Return [X, Y] of the center of cell containing provided text 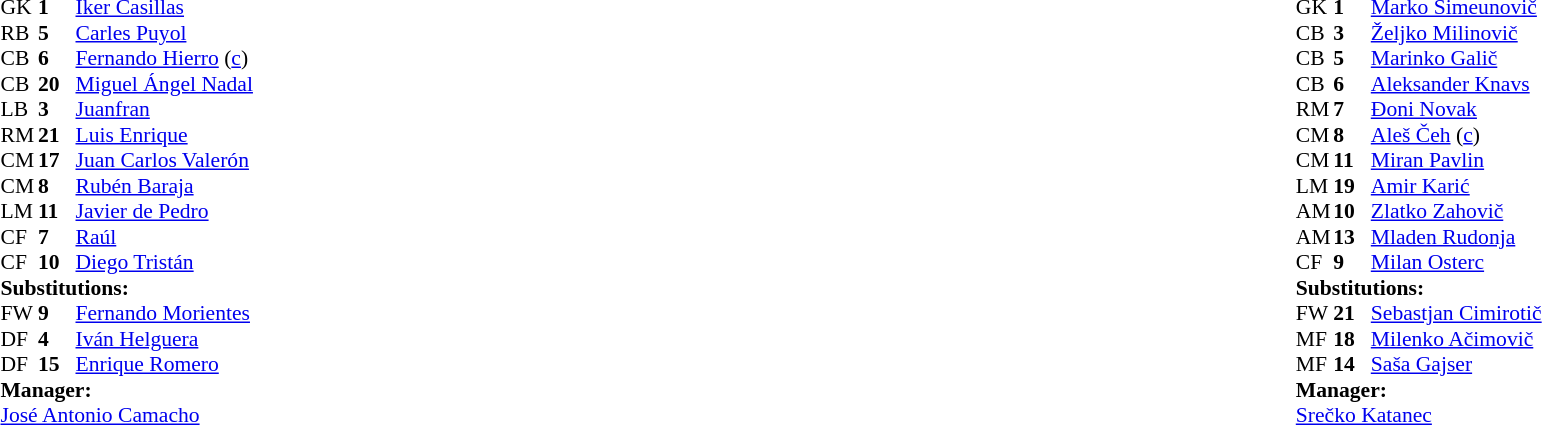
LB [19, 109]
19 [1352, 186]
Milenko Ačimovič [1456, 339]
Diego Tristán [164, 263]
Đoni Novak [1456, 109]
Rubén Baraja [164, 186]
Marinko Galič [1456, 59]
Željko Milinovič [1456, 33]
18 [1352, 339]
Fernando Hierro (c) [164, 59]
Miran Pavlin [1456, 161]
Miguel Ángel Nadal [164, 84]
Raúl [164, 237]
Fernando Morientes [164, 313]
Iván Helguera [164, 339]
Milan Osterc [1456, 263]
17 [57, 161]
14 [1352, 365]
Sebastjan Cimirotič [1456, 313]
Javier de Pedro [164, 211]
20 [57, 84]
13 [1352, 237]
Enrique Romero [164, 365]
RB [19, 33]
Mladen Rudonja [1456, 237]
15 [57, 365]
Saša Gajser [1456, 365]
Carles Puyol [164, 33]
Juan Carlos Valerón [164, 161]
Aleksander Knavs [1456, 84]
Zlatko Zahovič [1456, 211]
Juanfran [164, 109]
4 [57, 339]
Amir Karić [1456, 186]
Aleš Čeh (c) [1456, 135]
Luis Enrique [164, 135]
